Return [X, Y] of the center of cell containing provided text 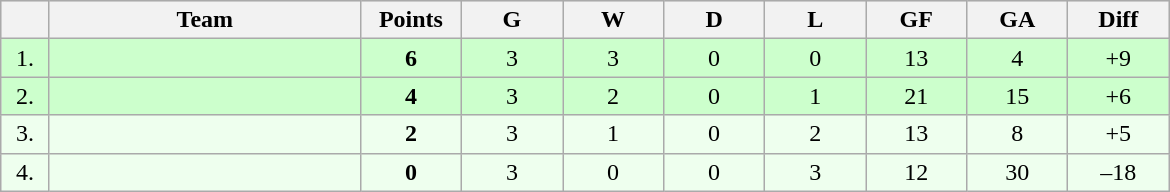
3. [26, 134]
G [512, 20]
L [816, 20]
D [714, 20]
Team [204, 20]
–18 [1118, 172]
GA [1018, 20]
Diff [1118, 20]
1. [26, 58]
12 [916, 172]
4. [26, 172]
6 [410, 58]
2. [26, 96]
21 [916, 96]
30 [1018, 172]
8 [1018, 134]
+9 [1118, 58]
15 [1018, 96]
GF [916, 20]
+5 [1118, 134]
+6 [1118, 96]
W [612, 20]
Points [410, 20]
